Find where the given text appears and provide that cell's center as (x, y) coordinate. 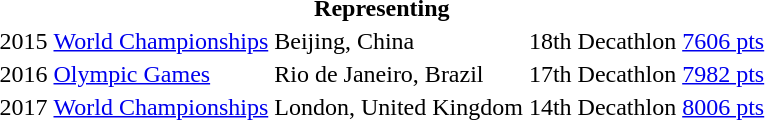
Beijing, China (399, 41)
18th (550, 41)
Rio de Janeiro, Brazil (399, 74)
World Championships (161, 41)
Olympic Games (161, 74)
17th (550, 74)
